Extract the [X, Y] coordinate from the center of the cell holding the provided text.  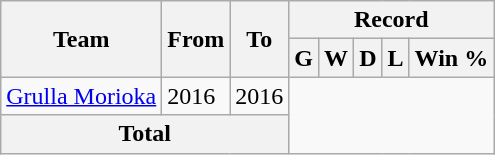
W [336, 58]
To [260, 39]
From [196, 39]
Team [82, 39]
D [368, 58]
L [396, 58]
G [304, 58]
Record [392, 20]
Total [145, 134]
Grulla Morioka [82, 96]
Win % [452, 58]
